Return the [x, y] coordinate for the center point of the cell that contains the specified text.  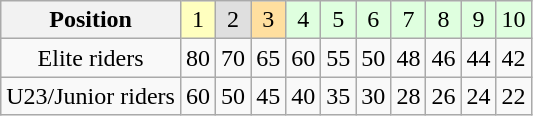
42 [514, 58]
70 [234, 58]
7 [408, 20]
45 [268, 96]
22 [514, 96]
46 [444, 58]
40 [304, 96]
28 [408, 96]
6 [374, 20]
48 [408, 58]
44 [478, 58]
65 [268, 58]
Elite riders [91, 58]
8 [444, 20]
10 [514, 20]
80 [198, 58]
35 [338, 96]
3 [268, 20]
55 [338, 58]
24 [478, 96]
9 [478, 20]
26 [444, 96]
30 [374, 96]
5 [338, 20]
2 [234, 20]
Position [91, 20]
4 [304, 20]
U23/Junior riders [91, 96]
1 [198, 20]
